From the cell containing the given text, extract its center point as [X, Y] coordinate. 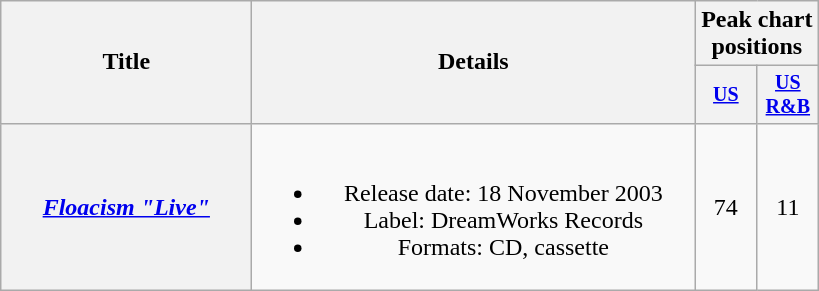
11 [788, 206]
Details [474, 62]
US [726, 94]
Title [126, 62]
74 [726, 206]
Release date: 18 November 2003Label: DreamWorks RecordsFormats: CD, cassette [474, 206]
US R&B [788, 94]
Floacism "Live" [126, 206]
Peak chartpositions [757, 34]
